Pinpoint the cell where the given text exists, returning its [x, y] midpoint coordinate. 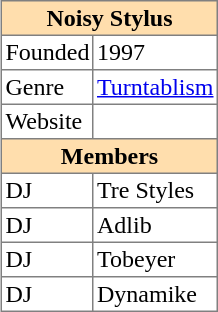
Tobeyer [155, 260]
Genre [48, 86]
Turntablism [155, 86]
Noisy Stylus [110, 18]
Dynamike [155, 294]
Tre Styles [155, 190]
1997 [155, 52]
Website [48, 122]
Members [110, 156]
Founded [48, 52]
Adlib [155, 224]
